Scan for the cell matching the given text and deliver its [X, Y] coordinate at center. 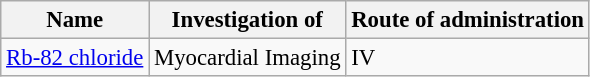
Route of administration [468, 20]
IV [468, 58]
Name [75, 20]
Investigation of [248, 20]
Myocardial Imaging [248, 58]
Rb-82 chloride [75, 58]
